Extract the (X, Y) coordinate from the center of the cell holding the provided text.  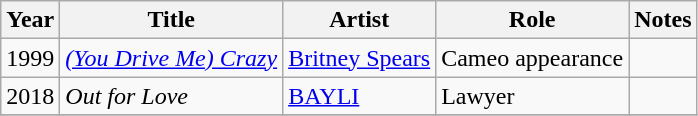
Notes (663, 20)
(You Drive Me) Crazy (172, 58)
Role (532, 20)
Cameo appearance (532, 58)
2018 (30, 96)
Artist (360, 20)
Britney Spears (360, 58)
1999 (30, 58)
Title (172, 20)
BAYLI (360, 96)
Year (30, 20)
Lawyer (532, 96)
Out for Love (172, 96)
